Return (X, Y) of the center of cell containing provided text 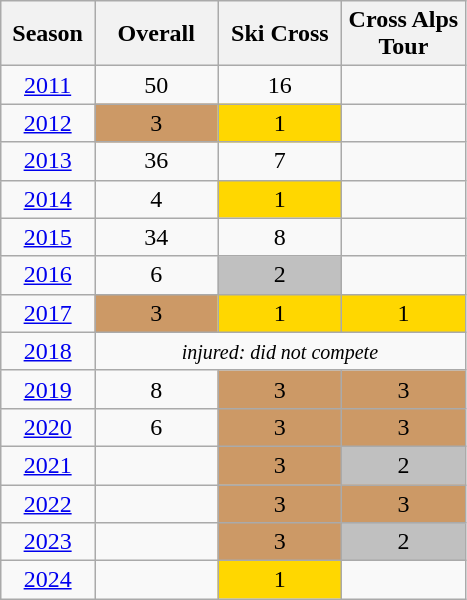
2015 (48, 237)
2017 (48, 313)
Season (48, 34)
2021 (48, 465)
Overall (156, 34)
2018 (48, 351)
2019 (48, 389)
2020 (48, 427)
2023 (48, 542)
16 (280, 85)
4 (156, 199)
injured: did not compete (280, 351)
2024 (48, 580)
2013 (48, 161)
50 (156, 85)
Cross Alps Tour (404, 34)
2014 (48, 199)
2016 (48, 275)
7 (280, 161)
Ski Cross (280, 34)
2011 (48, 85)
36 (156, 161)
2012 (48, 123)
34 (156, 237)
2022 (48, 503)
